Scan for the cell matching the given text and deliver its [x, y] coordinate at center. 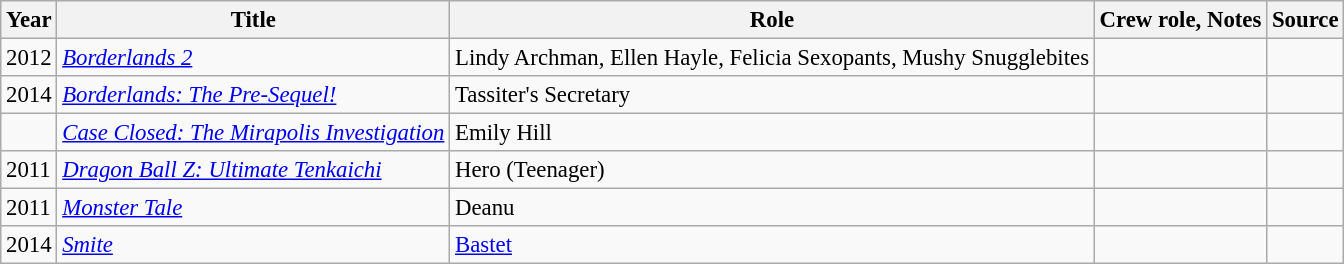
Tassiter's Secretary [772, 95]
Title [254, 20]
Year [29, 20]
Smite [254, 245]
Lindy Archman, Ellen Hayle, Felicia Sexopants, Mushy Snugglebites [772, 58]
Borderlands: The Pre-Sequel! [254, 95]
Role [772, 20]
Hero (Teenager) [772, 170]
Emily Hill [772, 133]
Dragon Ball Z: Ultimate Tenkaichi [254, 170]
Crew role, Notes [1180, 20]
Case Closed: The Mirapolis Investigation [254, 133]
2012 [29, 58]
Deanu [772, 208]
Source [1306, 20]
Bastet [772, 245]
Borderlands 2 [254, 58]
Monster Tale [254, 208]
